Pinpoint the cell where the given text exists, returning its (x, y) midpoint coordinate. 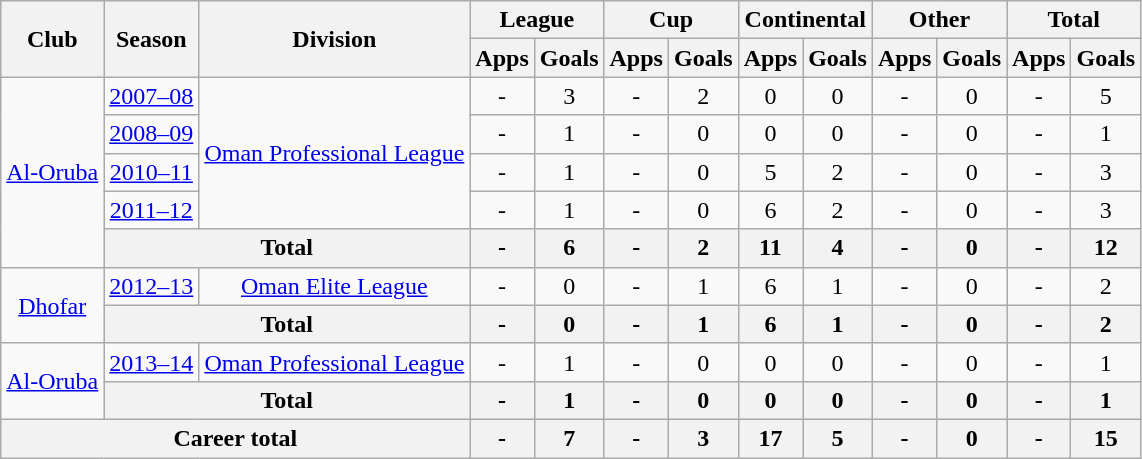
7 (569, 438)
Career total (236, 438)
2011–12 (152, 210)
2012–13 (152, 286)
2007–08 (152, 96)
Oman Elite League (334, 286)
Other (939, 20)
Season (152, 39)
2013–14 (152, 362)
17 (770, 438)
2010–11 (152, 172)
Continental (805, 20)
11 (770, 248)
2008–09 (152, 134)
12 (1106, 248)
15 (1106, 438)
Club (52, 39)
4 (838, 248)
Cup (671, 20)
Division (334, 39)
League (537, 20)
Dhofar (52, 305)
